Find where the given text appears and provide that cell's center as (x, y) coordinate. 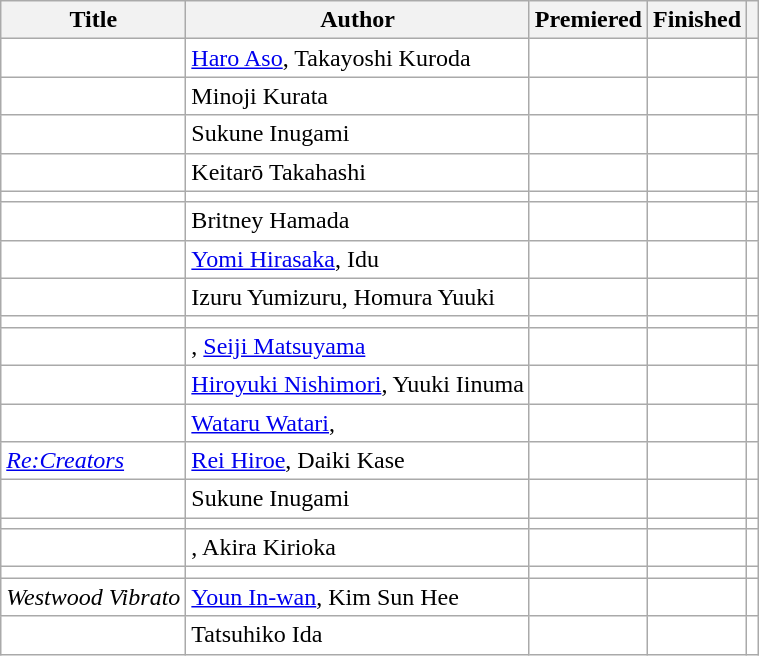
Re:Creators (94, 461)
Yomi Hirasaka, Idu (358, 259)
, Akira Kirioka (358, 548)
Rei Hiroe, Daiki Kase (358, 461)
Author (358, 20)
Finished (696, 20)
Premiered (588, 20)
Tatsuhiko Ida (358, 635)
Keitarō Takahashi (358, 172)
Minoji Kurata (358, 96)
Haro Aso, Takayoshi Kuroda (358, 58)
Britney Hamada (358, 221)
Title (94, 20)
Hiroyuki Nishimori, Yuuki Iinuma (358, 384)
Westwood Vibrato (94, 597)
Izuru Yumizuru, Homura Yuuki (358, 297)
Youn In-wan, Kim Sun Hee (358, 597)
Wataru Watari, (358, 423)
, Seiji Matsuyama (358, 346)
